Locate the cell with the specified text and output its (x, y) center coordinate. 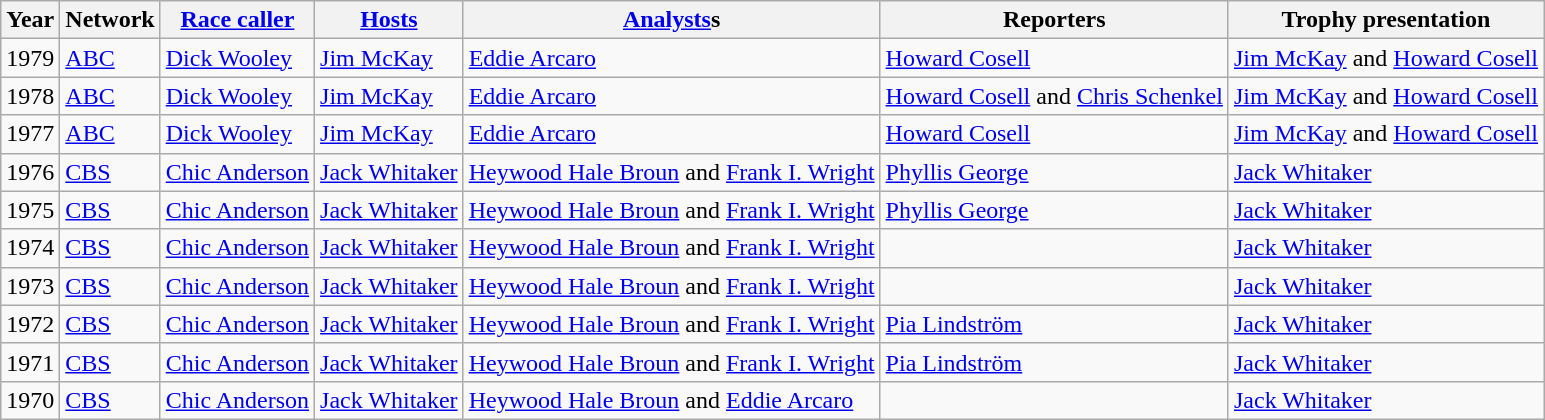
Race caller (237, 20)
1970 (30, 400)
1972 (30, 324)
1979 (30, 58)
1975 (30, 210)
1973 (30, 286)
1971 (30, 362)
1978 (30, 96)
1976 (30, 172)
Howard Cosell and Chris Schenkel (1054, 96)
Trophy presentation (1386, 20)
Reporters (1054, 20)
Heywood Hale Broun and Eddie Arcaro (672, 400)
Hosts (390, 20)
1977 (30, 134)
Year (30, 20)
Network (110, 20)
Analystss (672, 20)
1974 (30, 248)
